Search for the cell housing the specified text and yield its (x, y) center coordinate. 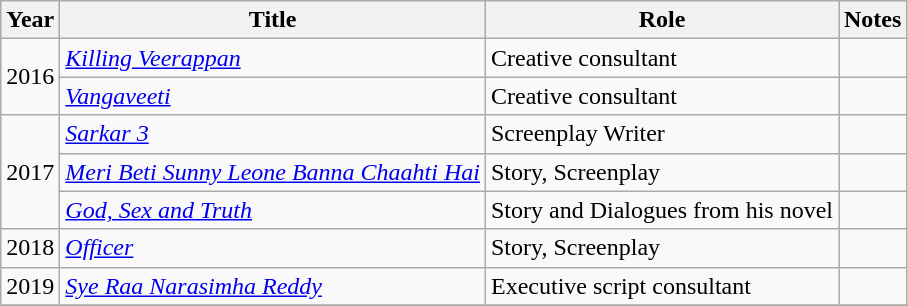
Meri Beti Sunny Leone Banna Chaahti Hai (273, 172)
Vangaveeti (273, 96)
Story and Dialogues from his novel (662, 210)
Sye Raa Narasimha Reddy (273, 286)
Notes (872, 20)
Role (662, 20)
God, Sex and Truth (273, 210)
Killing Veerappan (273, 58)
Screenplay Writer (662, 134)
2018 (30, 248)
Title (273, 20)
Executive script consultant (662, 286)
Year (30, 20)
2019 (30, 286)
2016 (30, 77)
Officer (273, 248)
Sarkar 3 (273, 134)
2017 (30, 172)
